Determine the [X, Y] coordinate at the center of the cell enclosing the given text.  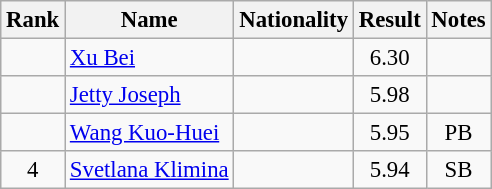
5.98 [390, 95]
Name [150, 20]
6.30 [390, 58]
5.95 [390, 133]
SB [458, 170]
Nationality [294, 20]
Rank [33, 20]
Xu Bei [150, 58]
Svetlana Klimina [150, 170]
PB [458, 133]
5.94 [390, 170]
Result [390, 20]
Jetty Joseph [150, 95]
4 [33, 170]
Wang Kuo-Huei [150, 133]
Notes [458, 20]
